Output the (X, Y) coordinate of the center of the cell containing the given text.  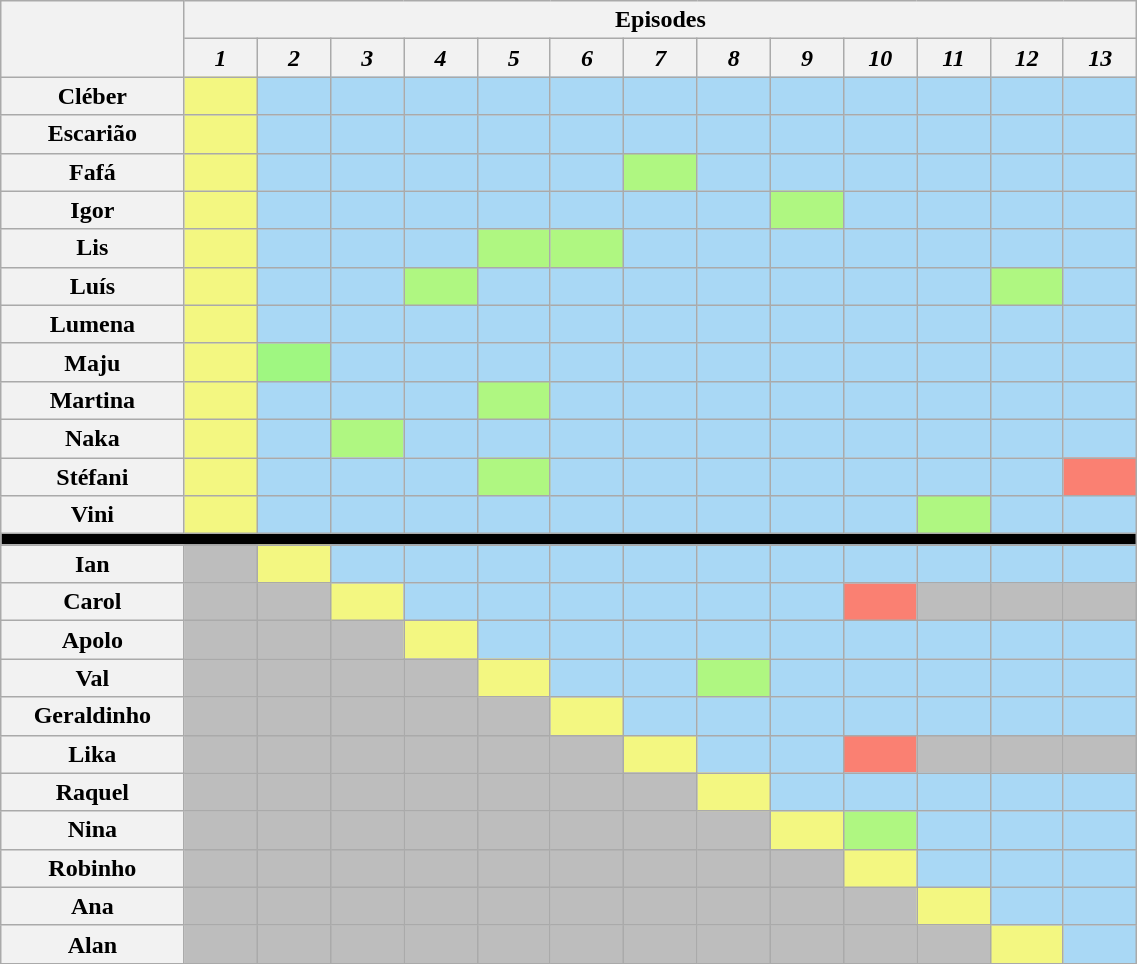
Naka (92, 438)
Escarião (92, 134)
Cléber (92, 96)
Val (92, 678)
3 (368, 58)
Stéfani (92, 477)
11 (954, 58)
Ana (92, 906)
Maju (92, 362)
Episodes (660, 20)
Ian (92, 564)
Luís (92, 286)
Nina (92, 830)
10 (880, 58)
Vini (92, 515)
7 (660, 58)
Lumena (92, 324)
1 (220, 58)
Robinho (92, 868)
5 (514, 58)
9 (806, 58)
4 (440, 58)
Igor (92, 210)
Alan (92, 944)
Lika (92, 754)
Apolo (92, 640)
Carol (92, 602)
8 (734, 58)
Geraldinho (92, 716)
Raquel (92, 792)
Lis (92, 248)
2 (294, 58)
12 (1026, 58)
13 (1100, 58)
6 (586, 58)
Fafá (92, 172)
Martina (92, 400)
